Determine the [x, y] coordinate at the center of the cell enclosing the given text.  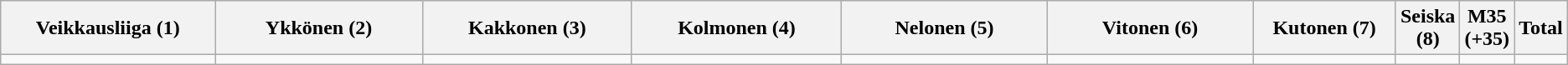
Seiska (8) [1427, 28]
Total [1541, 28]
Kolmonen (4) [736, 28]
Veikkausliiga (1) [108, 28]
Kakkonen (3) [527, 28]
Nelonen (5) [945, 28]
Kutonen (7) [1325, 28]
Vitonen (6) [1149, 28]
Ykkönen (2) [319, 28]
M35 (+35) [1488, 28]
